Pinpoint the cell where the given text exists, returning its [X, Y] midpoint coordinate. 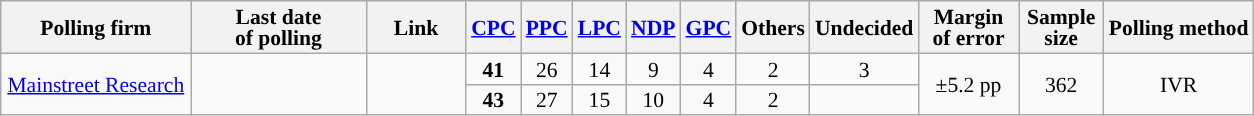
LPC [600, 27]
27 [547, 100]
Samplesize [1062, 27]
CPC [493, 27]
Marginof error [968, 27]
26 [547, 68]
9 [653, 68]
15 [600, 100]
NDP [653, 27]
Link [416, 27]
Polling method [1179, 27]
3 [864, 68]
±5.2 pp [968, 84]
IVR [1179, 84]
Others [773, 27]
GPC [709, 27]
362 [1062, 84]
Undecided [864, 27]
10 [653, 100]
43 [493, 100]
Polling firm [96, 27]
PPC [547, 27]
Last dateof polling [278, 27]
41 [493, 68]
14 [600, 68]
Mainstreet Research [96, 84]
